Provide the [x, y] coordinate of the cell's center where the given text is located.  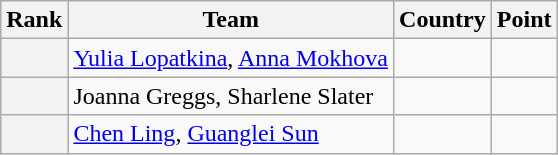
Country [443, 20]
Joanna Greggs, Sharlene Slater [231, 96]
Chen Ling, Guanglei Sun [231, 134]
Rank [34, 20]
Point [524, 20]
Yulia Lopatkina, Anna Mokhova [231, 58]
Team [231, 20]
